Search for the cell housing the specified text and yield its [X, Y] center coordinate. 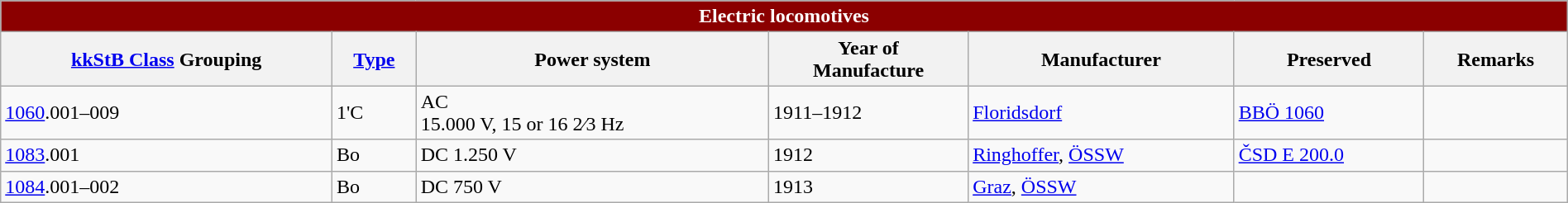
DC 1.250 V [592, 155]
Manufacturer [1102, 59]
BBÖ 1060 [1329, 112]
1913 [868, 186]
Type [374, 59]
Floridsdorf [1102, 112]
1911–1912 [868, 112]
Remarks [1495, 59]
1912 [868, 155]
Ringhoffer, ÖSSW [1102, 155]
Electric locomotives [784, 17]
Graz, ÖSSW [1102, 186]
Preserved [1329, 59]
Year ofManufacture [868, 59]
1083.001 [167, 155]
1084.001–002 [167, 186]
kkStB Class Grouping [167, 59]
AC 15.000 V, 15 or 16 2⁄3 Hz [592, 112]
Power system [592, 59]
1'C [374, 112]
DC 750 V [592, 186]
1060.001–009 [167, 112]
ČSD E 200.0 [1329, 155]
